Extract the [X, Y] coordinate from the center of the cell holding the provided text.  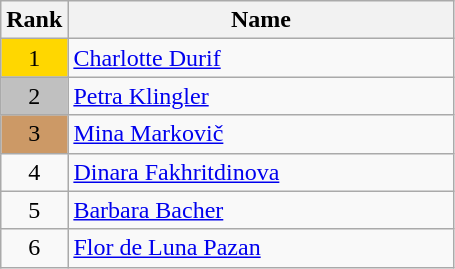
4 [34, 172]
Dinara Fakhritdinova [261, 172]
5 [34, 210]
Flor de Luna Pazan [261, 248]
Petra Klingler [261, 96]
1 [34, 58]
Mina Markovič [261, 134]
Name [261, 20]
6 [34, 248]
Rank [34, 20]
2 [34, 96]
3 [34, 134]
Charlotte Durif [261, 58]
Barbara Bacher [261, 210]
